Return [X, Y] of the center of cell containing provided text 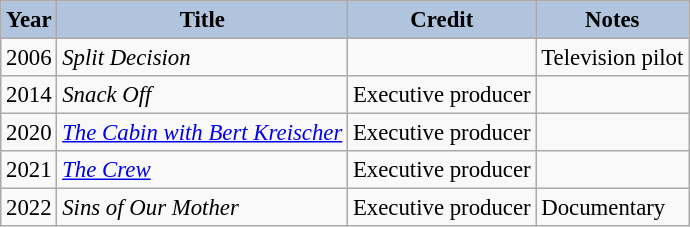
Title [202, 20]
Credit [442, 20]
2021 [29, 170]
2014 [29, 95]
2022 [29, 208]
Television pilot [612, 58]
Year [29, 20]
Notes [612, 20]
2006 [29, 58]
2020 [29, 133]
Split Decision [202, 58]
The Crew [202, 170]
Documentary [612, 208]
Sins of Our Mother [202, 208]
Snack Off [202, 95]
The Cabin with Bert Kreischer [202, 133]
